Return the (X, Y) coordinate for the center point of the cell that contains the specified text.  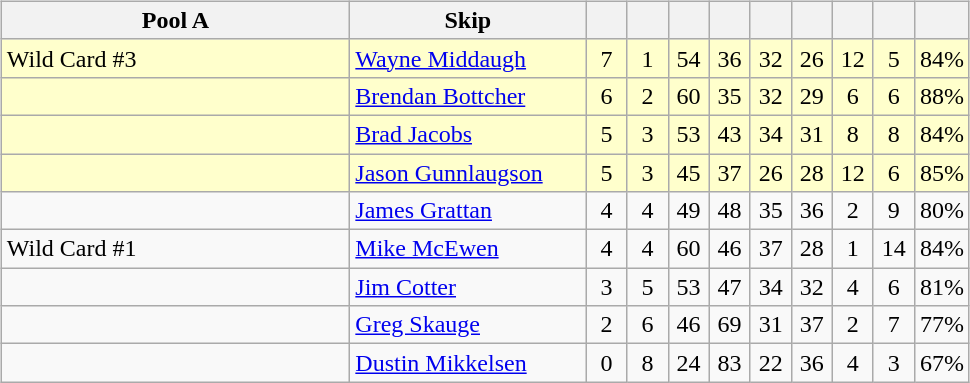
Pool A (176, 20)
Skip (468, 20)
88% (942, 96)
James Grattan (468, 211)
Brad Jacobs (468, 134)
48 (730, 211)
81% (942, 287)
Dustin Mikkelsen (468, 363)
22 (770, 363)
Brendan Bottcher (468, 96)
83 (730, 363)
Jason Gunnlaugson (468, 173)
54 (688, 58)
Greg Skauge (468, 325)
Wild Card #3 (176, 58)
Mike McEwen (468, 249)
0 (606, 363)
Wild Card #1 (176, 249)
9 (894, 211)
47 (730, 287)
Wayne Middaugh (468, 58)
80% (942, 211)
14 (894, 249)
43 (730, 134)
85% (942, 173)
45 (688, 173)
69 (730, 325)
49 (688, 211)
67% (942, 363)
24 (688, 363)
29 (812, 96)
77% (942, 325)
Jim Cotter (468, 287)
